For the text-containing cell, return its midpoint in [x, y] coordinate format. 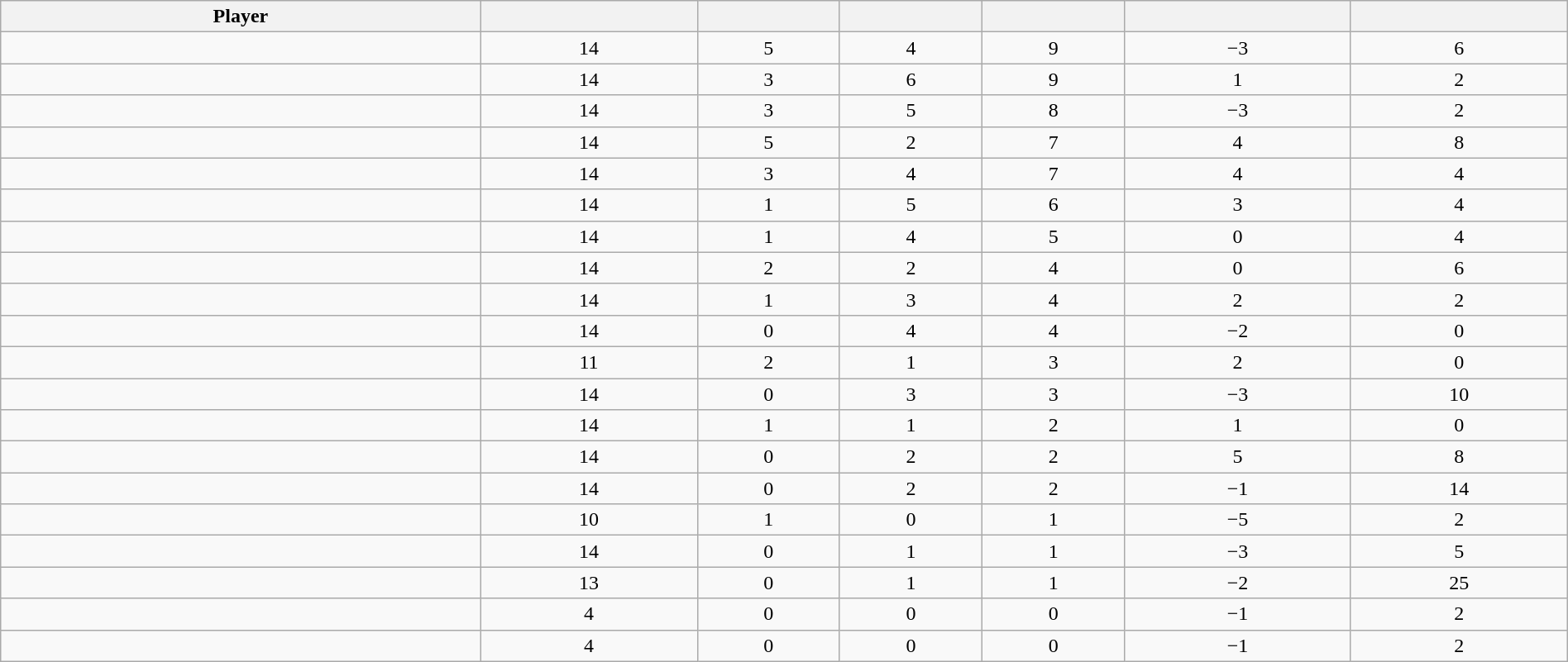
13 [589, 583]
Player [241, 17]
25 [1459, 583]
11 [589, 362]
−5 [1237, 520]
